Find where the given text appears and provide that cell's center as [x, y] coordinate. 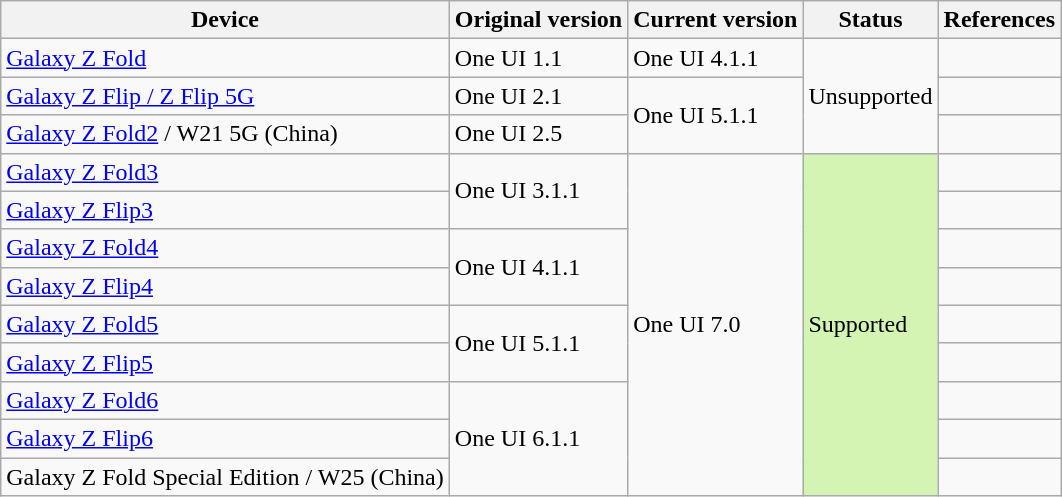
Galaxy Z Flip3 [226, 210]
Galaxy Z Fold Special Edition / W25 (China) [226, 477]
Status [870, 20]
One UI 2.5 [538, 134]
One UI 2.1 [538, 96]
Galaxy Z Fold4 [226, 248]
Galaxy Z Flip6 [226, 438]
Original version [538, 20]
One UI 7.0 [716, 324]
Supported [870, 324]
Galaxy Z Fold2 / W21 5G (China) [226, 134]
Galaxy Z Fold3 [226, 172]
One UI 1.1 [538, 58]
Galaxy Z Fold5 [226, 324]
Galaxy Z Flip / Z Flip 5G [226, 96]
Galaxy Z Flip5 [226, 362]
Galaxy Z Fold6 [226, 400]
One UI 6.1.1 [538, 438]
References [1000, 20]
One UI 3.1.1 [538, 191]
Galaxy Z Flip4 [226, 286]
Current version [716, 20]
Unsupported [870, 96]
Device [226, 20]
Galaxy Z Fold [226, 58]
